Return (X, Y) of the center of cell containing provided text 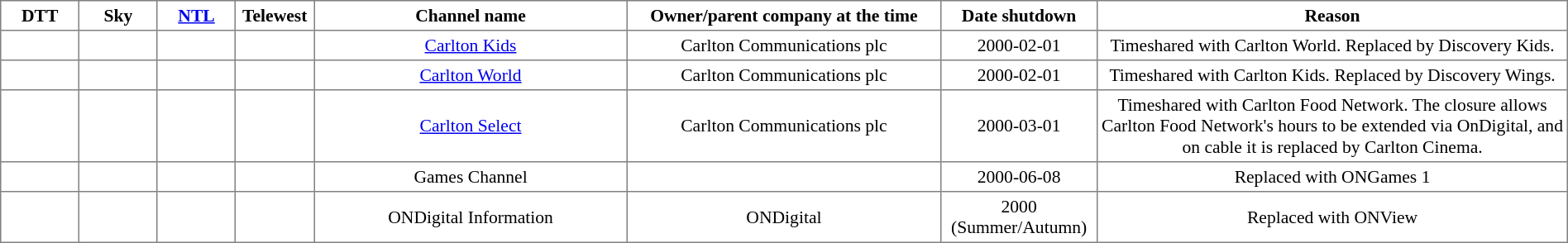
Games Channel (471, 177)
Reason (1332, 16)
ONDigital Information (471, 217)
2000-06-08 (1019, 177)
Timeshared with Carlton World. Replaced by Discovery Kids. (1332, 45)
Channel name (471, 16)
Sky (117, 16)
Carlton Kids (471, 45)
ONDigital (784, 217)
Replaced with ONView (1332, 217)
DTT (40, 16)
NTL (197, 16)
2000 (Summer/Autumn) (1019, 217)
Telewest (275, 16)
Timeshared with Carlton Kids. Replaced by Discovery Wings. (1332, 75)
Date shutdown (1019, 16)
Carlton World (471, 75)
Owner/parent company at the time (784, 16)
Carlton Select (471, 126)
Replaced with ONGames 1 (1332, 177)
2000-03-01 (1019, 126)
